Capture the cell that displays the provided text and extract its [x, y] central coordinate. 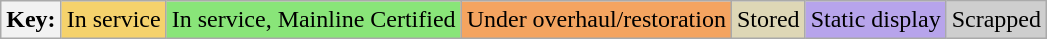
In service, Mainline Certified [314, 20]
Stored [768, 20]
Key: [31, 20]
Static display [876, 20]
Scrapped [996, 20]
In service [114, 20]
Under overhaul/restoration [596, 20]
